Output the (x, y) coordinate of the center of the cell containing the given text.  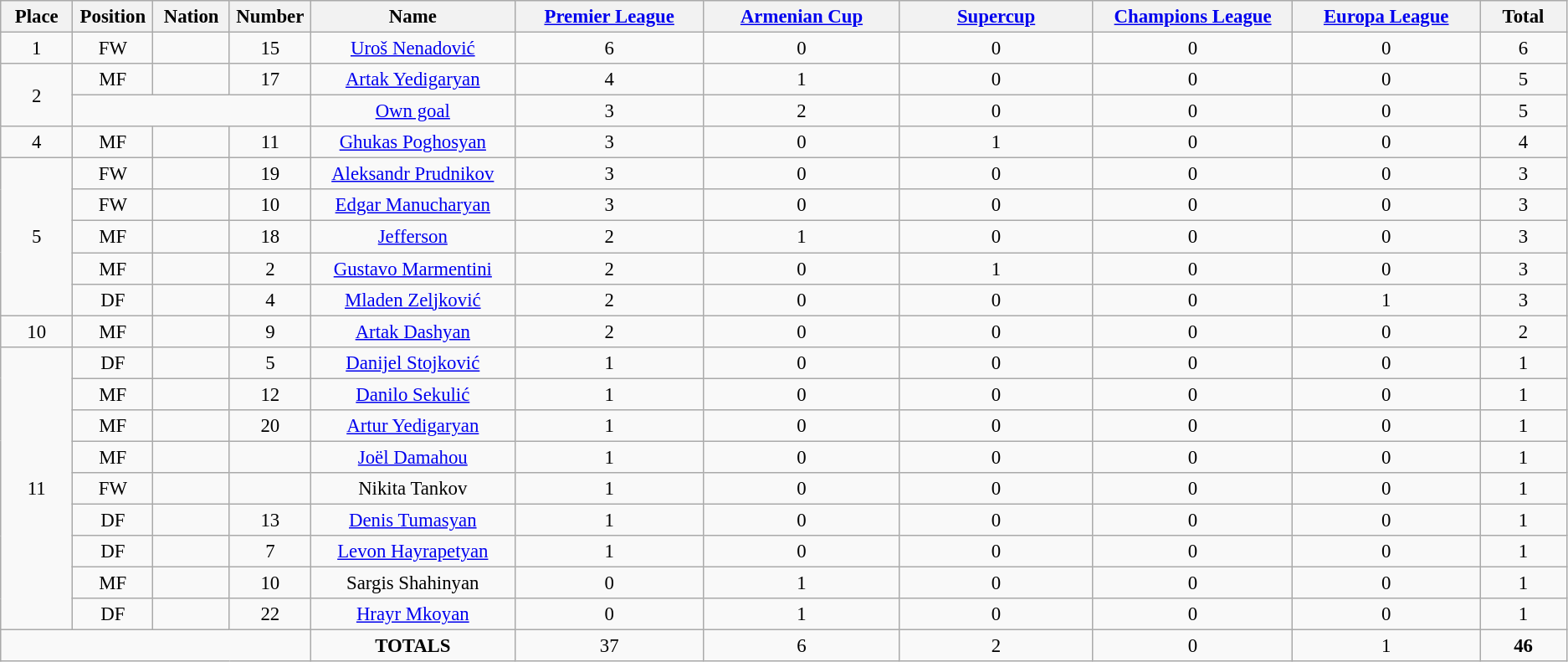
Own goal (412, 111)
Artak Yedigaryan (412, 80)
19 (269, 174)
Sargis Shahinyan (412, 583)
15 (269, 49)
Nikita Tankov (412, 489)
Artak Dashyan (412, 331)
12 (269, 394)
Name (412, 17)
37 (609, 646)
Levon Hayrapetyan (412, 552)
Gustavo Marmentini (412, 269)
Number (269, 17)
TOTALS (412, 646)
13 (269, 520)
9 (269, 331)
Edgar Manucharyan (412, 205)
22 (269, 614)
7 (269, 552)
Uroš Nenadović (412, 49)
Total (1524, 17)
17 (269, 80)
Denis Tumasyan (412, 520)
Joël Damahou (412, 457)
Mladen Zeljković (412, 300)
Jefferson (412, 237)
Supercup (997, 17)
Place (37, 17)
Danijel Stojković (412, 362)
Danilo Sekulić (412, 394)
Armenian Cup (802, 17)
Ghukas Poghosyan (412, 142)
20 (269, 426)
Artur Yedigaryan (412, 426)
Nation (191, 17)
Aleksandr Prudnikov (412, 174)
46 (1524, 646)
18 (269, 237)
Premier League (609, 17)
Hrayr Mkoyan (412, 614)
Position (113, 17)
Champions League (1192, 17)
Europa League (1386, 17)
